Pinpoint the cell where the given text exists, returning its (x, y) midpoint coordinate. 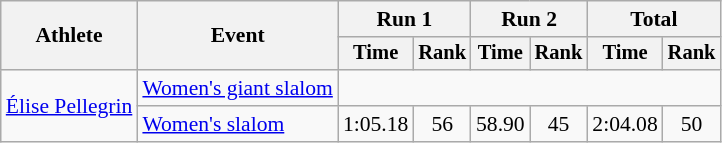
Event (238, 36)
50 (692, 124)
Total (654, 19)
Women's slalom (238, 124)
Élise Pellegrin (70, 106)
Athlete (70, 36)
Women's giant slalom (238, 88)
58.90 (500, 124)
Run 1 (404, 19)
Run 2 (529, 19)
45 (559, 124)
2:04.08 (624, 124)
56 (442, 124)
1:05.18 (376, 124)
